Identify which cell holds the provided text, then report its (x, y) central coordinate. 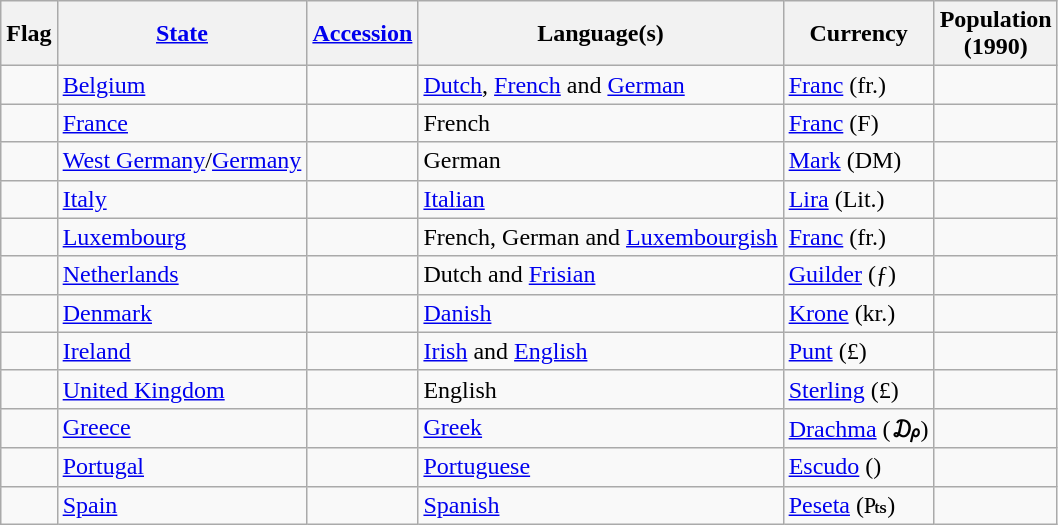
Luxembourg (182, 237)
Italian (600, 199)
United Kingdom (182, 389)
German (600, 161)
Flag (29, 34)
Currency (858, 34)
Netherlands (182, 275)
Spain (182, 505)
Escudo () (858, 467)
Guilder (ƒ) (858, 275)
Dutch and Frisian (600, 275)
Portugal (182, 467)
Ireland (182, 351)
Sterling (£) (858, 389)
State (182, 34)
Greek (600, 428)
Portuguese (600, 467)
France (182, 123)
Franc (F) (858, 123)
French (600, 123)
Population(1990) (996, 34)
Irish and English (600, 351)
Spanish (600, 505)
Belgium (182, 85)
Krone (kr.) (858, 313)
Dutch, French and German (600, 85)
Mark (DM) (858, 161)
Lira (Lit.) (858, 199)
Denmark (182, 313)
Greece (182, 428)
West Germany/Germany (182, 161)
French, German and Luxembourgish (600, 237)
Danish (600, 313)
Language(s) (600, 34)
Accession (362, 34)
Punt (£) (858, 351)
English (600, 389)
Drachma (₯) (858, 428)
Italy (182, 199)
Peseta (₧) (858, 505)
